Return (x, y) of the center of cell containing provided text 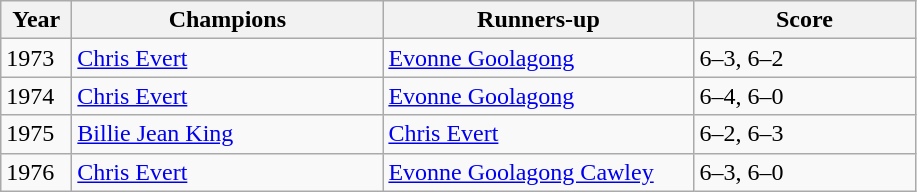
6–3, 6–0 (804, 172)
6–3, 6–2 (804, 58)
1976 (36, 172)
Year (36, 20)
1975 (36, 134)
Billie Jean King (228, 134)
Champions (228, 20)
Runners-up (538, 20)
1974 (36, 96)
Evonne Goolagong Cawley (538, 172)
6–4, 6–0 (804, 96)
6–2, 6–3 (804, 134)
Score (804, 20)
1973 (36, 58)
